Find where the given text appears and provide that cell's center as (x, y) coordinate. 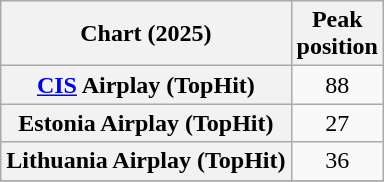
Lithuania Airplay (TopHit) (146, 161)
36 (337, 161)
88 (337, 85)
CIS Airplay (TopHit) (146, 85)
Peakposition (337, 34)
Chart (2025) (146, 34)
Estonia Airplay (TopHit) (146, 123)
27 (337, 123)
